Return [x, y] of the center of cell containing provided text 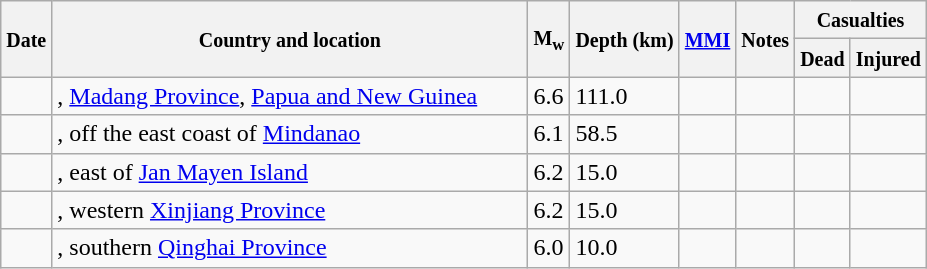
Dead [823, 58]
Notes [766, 39]
, southern Qinghai Province [290, 248]
Casualties [861, 20]
6.6 [549, 96]
6.0 [549, 248]
111.0 [624, 96]
6.1 [549, 134]
, Madang Province, Papua and New Guinea [290, 96]
Country and location [290, 39]
Depth (km) [624, 39]
10.0 [624, 248]
58.5 [624, 134]
MMI [708, 39]
Injured [888, 58]
, off the east coast of Mindanao [290, 134]
Mw [549, 39]
Date [26, 39]
, western Xinjiang Province [290, 210]
, east of Jan Mayen Island [290, 172]
